For the text-containing cell, return its midpoint in [X, Y] coordinate format. 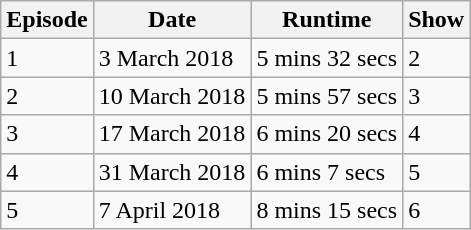
3 March 2018 [172, 58]
8 mins 15 secs [327, 210]
Episode [47, 20]
5 mins 57 secs [327, 96]
Runtime [327, 20]
7 April 2018 [172, 210]
10 March 2018 [172, 96]
6 [436, 210]
6 mins 20 secs [327, 134]
6 mins 7 secs [327, 172]
5 mins 32 secs [327, 58]
Show [436, 20]
17 March 2018 [172, 134]
1 [47, 58]
31 March 2018 [172, 172]
Date [172, 20]
